Return (x, y) of the center of cell containing provided text 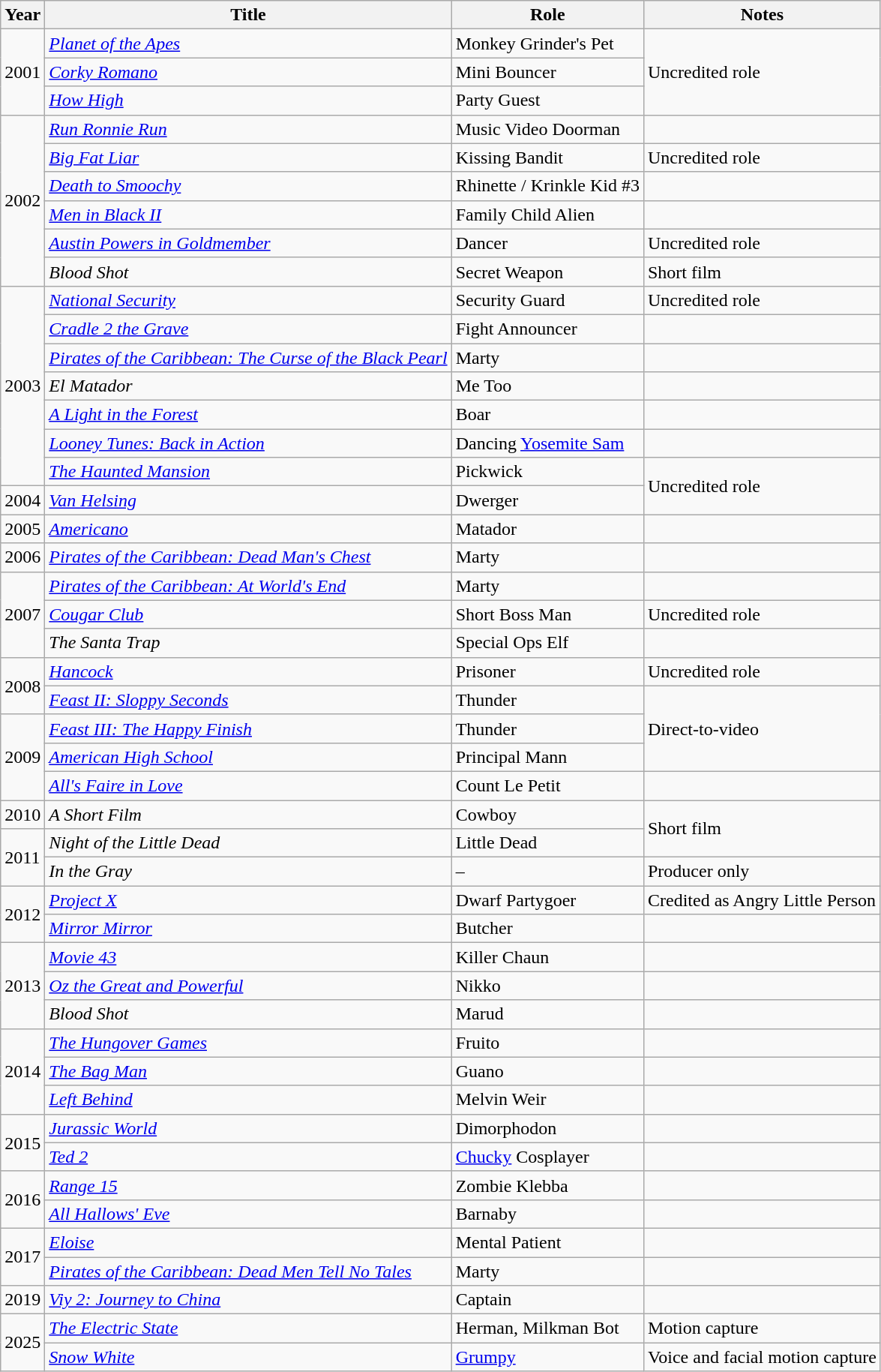
Night of the Little Dead (248, 843)
Guano (547, 1071)
Barnaby (547, 1214)
2025 (22, 1343)
Viy 2: Journey to China (248, 1300)
Producer only (762, 872)
2014 (22, 1071)
2017 (22, 1256)
Killer Chaun (547, 957)
Dimorphodon (547, 1128)
Jurassic World (248, 1128)
Special Ops Elf (547, 643)
Zombie Klebba (547, 1185)
Count Le Petit (547, 785)
Van Helsing (248, 500)
All's Faire in Love (248, 785)
Austin Powers in Goldmember (248, 243)
Fruito (547, 1043)
The Bag Man (248, 1071)
2011 (22, 857)
Mental Patient (547, 1242)
2009 (22, 757)
Eloise (248, 1242)
Voice and facial motion capture (762, 1357)
Men in Black II (248, 215)
Pickwick (547, 472)
Feast II: Sloppy Seconds (248, 700)
2012 (22, 914)
Short Boss Man (547, 614)
All Hallows' Eve (248, 1214)
Pirates of the Caribbean: Dead Men Tell No Tales (248, 1271)
Direct-to-video (762, 728)
Party Guest (547, 101)
Little Dead (547, 843)
2006 (22, 557)
Fight Announcer (547, 329)
Mini Bouncer (547, 72)
Security Guard (547, 300)
Mirror Mirror (248, 929)
Grumpy (547, 1357)
Looney Tunes: Back in Action (248, 443)
Americano (248, 529)
El Matador (248, 386)
Year (22, 15)
The Electric State (248, 1328)
Planet of the Apes (248, 44)
Corky Romano (248, 72)
Dancing Yosemite Sam (547, 443)
Hancock (248, 671)
Monkey Grinder's Pet (547, 44)
Dwarf Partygoer (547, 900)
2016 (22, 1199)
2002 (22, 200)
Notes (762, 15)
In the Gray (248, 872)
Big Fat Liar (248, 158)
Marud (547, 1014)
2003 (22, 386)
Movie 43 (248, 957)
Music Video Doorman (547, 129)
A Light in the Forest (248, 415)
2004 (22, 500)
2019 (22, 1300)
Chucky Cosplayer (547, 1157)
Cowboy (547, 814)
Principal Mann (547, 757)
Captain (547, 1300)
Rhinette / Krinkle Kid #3 (547, 186)
Me Too (547, 386)
Kissing Bandit (547, 158)
A Short Film (248, 814)
Pirates of the Caribbean: Dead Man's Chest (248, 557)
Secret Weapon (547, 272)
2013 (22, 986)
Range 15 (248, 1185)
Run Ronnie Run (248, 129)
Role (547, 15)
Credited as Angry Little Person (762, 900)
American High School (248, 757)
2008 (22, 686)
Boar (547, 415)
Project X (248, 900)
Motion capture (762, 1328)
Oz the Great and Powerful (248, 986)
Title (248, 15)
Nikko (547, 986)
2007 (22, 614)
Pirates of the Caribbean: At World's End (248, 586)
Pirates of the Caribbean: The Curse of the Black Pearl (248, 358)
Death to Smoochy (248, 186)
Cougar Club (248, 614)
National Security (248, 300)
2005 (22, 529)
2010 (22, 814)
Butcher (547, 929)
2015 (22, 1142)
Snow White (248, 1357)
Ted 2 (248, 1157)
Dancer (547, 243)
Melvin Weir (547, 1100)
How High (248, 101)
The Hungover Games (248, 1043)
Feast III: The Happy Finish (248, 728)
Cradle 2 the Grave (248, 329)
2001 (22, 72)
– (547, 872)
The Haunted Mansion (248, 472)
Family Child Alien (547, 215)
Dwerger (547, 500)
Matador (547, 529)
Left Behind (248, 1100)
Prisoner (547, 671)
Herman, Milkman Bot (547, 1328)
The Santa Trap (248, 643)
